Search for the cell housing the specified text and yield its (x, y) center coordinate. 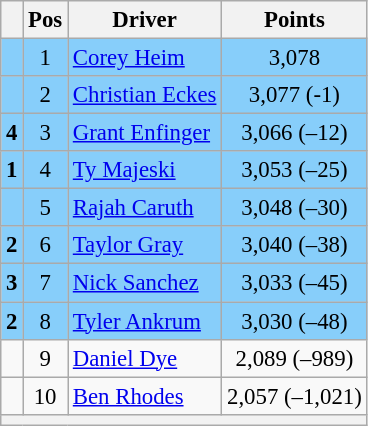
3,040 (–38) (294, 245)
Points (294, 20)
Taylor Gray (145, 245)
3,033 (–45) (294, 283)
Ben Rhodes (145, 396)
Rajah Caruth (145, 208)
3,030 (–48) (294, 321)
6 (46, 245)
3,078 (294, 58)
Christian Eckes (145, 95)
7 (46, 283)
2,057 (–1,021) (294, 396)
8 (46, 321)
3,077 (-1) (294, 95)
Driver (145, 20)
2,089 (–989) (294, 358)
Nick Sanchez (145, 283)
3,048 (–30) (294, 208)
Daniel Dye (145, 358)
9 (46, 358)
5 (46, 208)
3,053 (–25) (294, 170)
Grant Enfinger (145, 133)
Corey Heim (145, 58)
10 (46, 396)
3,066 (–12) (294, 133)
Pos (46, 20)
Tyler Ankrum (145, 321)
Ty Majeski (145, 170)
